Extract the (X, Y) coordinate from the center of the cell holding the provided text.  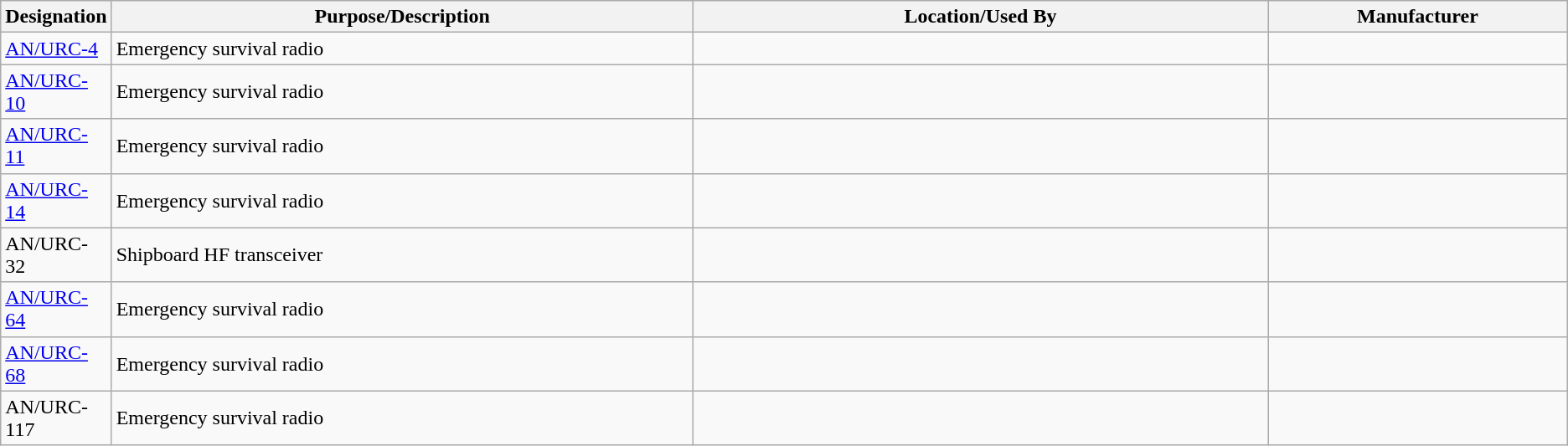
AN/URC-14 (56, 201)
AN/URC-11 (56, 146)
AN/URC-4 (56, 49)
Manufacturer (1418, 17)
Location/Used By (980, 17)
Designation (56, 17)
Purpose/Description (402, 17)
AN/URC-32 (56, 254)
AN/URC-68 (56, 363)
AN/URC-117 (56, 418)
Shipboard HF transceiver (402, 254)
AN/URC-64 (56, 310)
AN/URC-10 (56, 92)
